For the text-containing cell, return its midpoint in [X, Y] coordinate format. 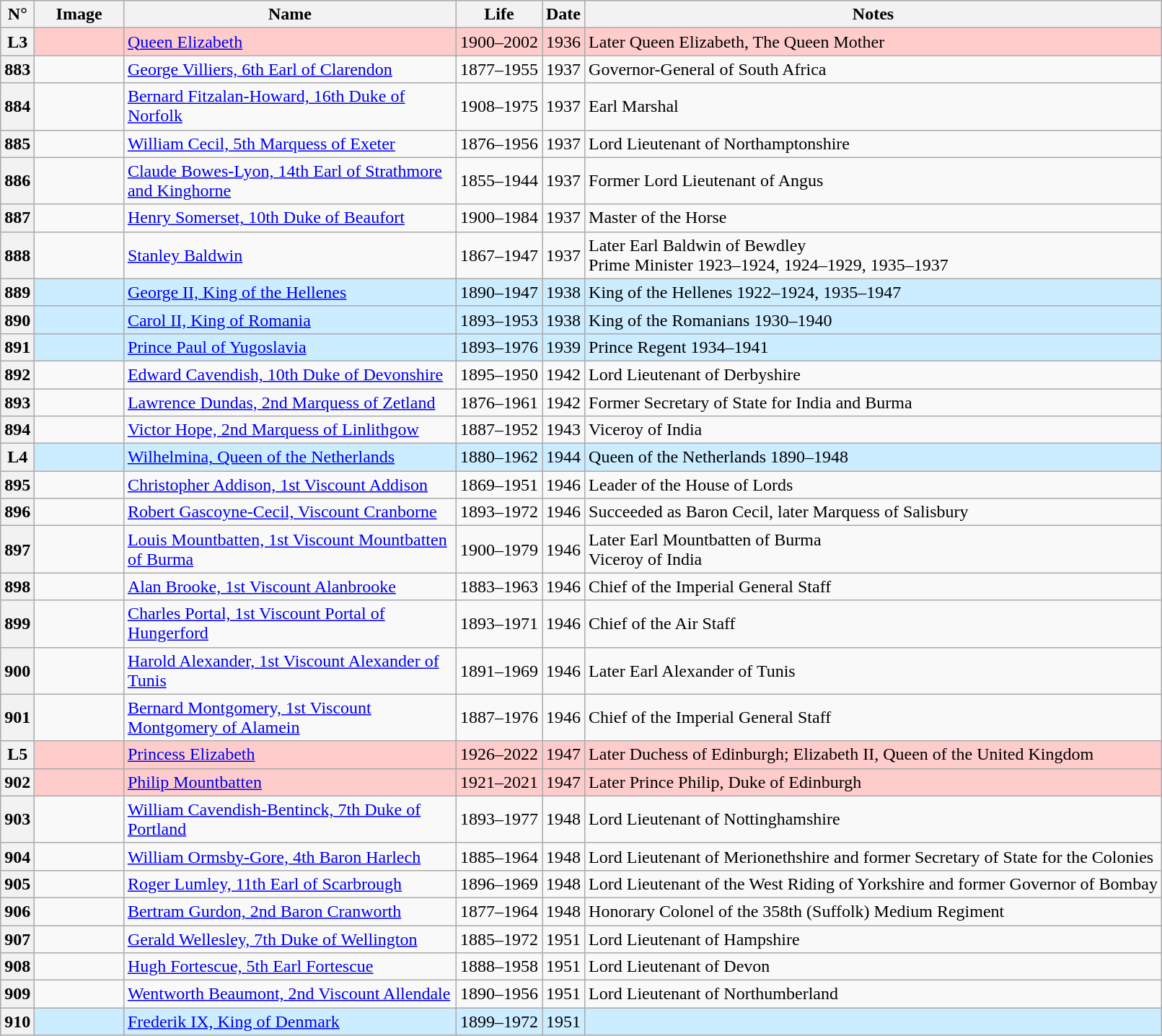
Succeeded as Baron Cecil, later Marquess of Salisbury [873, 512]
Charles Portal, 1st Viscount Portal of Hungerford [290, 623]
Bernard Fitzalan-Howard, 16th Duke of Norfolk [290, 107]
901 [17, 717]
910 [17, 1022]
Lord Lieutenant of Northamptonshire [873, 144]
Date [564, 14]
Honorary Colonel of the 358th (Suffolk) Medium Regiment [873, 911]
Bertram Gurdon, 2nd Baron Cranworth [290, 911]
Later Earl Alexander of Tunis [873, 671]
William Cecil, 5th Marquess of Exeter [290, 144]
Queen of the Netherlands 1890–1948 [873, 457]
888 [17, 255]
909 [17, 994]
Roger Lumley, 11th Earl of Scarbrough [290, 884]
1876–1956 [499, 144]
Wilhelmina, Queen of the Netherlands [290, 457]
1877–1964 [499, 911]
William Cavendish-Bentinck, 7th Duke of Portland [290, 820]
Lord Lieutenant of Derbyshire [873, 374]
1893–1976 [499, 347]
905 [17, 884]
1893–1972 [499, 512]
894 [17, 430]
Prince Paul of Yugoslavia [290, 347]
Bernard Montgomery, 1st Viscount Montgomery of Alamein [290, 717]
1944 [564, 457]
Later Queen Elizabeth, The Queen Mother [873, 42]
L5 [17, 755]
Edward Cavendish, 10th Duke of Devonshire [290, 374]
1867–1947 [499, 255]
1887–1952 [499, 430]
1869–1951 [499, 485]
Earl Marshal [873, 107]
1921–2021 [499, 782]
Lord Lieutenant of Merionethshire and former Secretary of State for the Colonies [873, 856]
1943 [564, 430]
1908–1975 [499, 107]
897 [17, 550]
889 [17, 292]
Claude Bowes-Lyon, 14th Earl of Strathmore and Kinghorne [290, 180]
Former Lord Lieutenant of Angus [873, 180]
1939 [564, 347]
Lawrence Dundas, 2nd Marquess of Zetland [290, 402]
884 [17, 107]
890 [17, 320]
898 [17, 587]
Queen Elizabeth [290, 42]
1936 [564, 42]
906 [17, 911]
1855–1944 [499, 180]
Governor-General of South Africa [873, 69]
Prince Regent 1934–1941 [873, 347]
895 [17, 485]
Victor Hope, 2nd Marquess of Linlithgow [290, 430]
883 [17, 69]
Gerald Wellesley, 7th Duke of Wellington [290, 939]
Name [290, 14]
900 [17, 671]
902 [17, 782]
1895–1950 [499, 374]
N° [17, 14]
Lord Lieutenant of Devon [873, 967]
Lord Lieutenant of Hampshire [873, 939]
William Ormsby-Gore, 4th Baron Harlech [290, 856]
Harold Alexander, 1st Viscount Alexander of Tunis [290, 671]
1900–2002 [499, 42]
1899–1972 [499, 1022]
1891–1969 [499, 671]
Lord Lieutenant of the West Riding of Yorkshire and former Governor of Bombay [873, 884]
King of the Romanians 1930–1940 [873, 320]
1893–1971 [499, 623]
886 [17, 180]
L3 [17, 42]
Stanley Baldwin [290, 255]
Henry Somerset, 10th Duke of Beaufort [290, 218]
1896–1969 [499, 884]
Christopher Addison, 1st Viscount Addison [290, 485]
Leader of the House of Lords [873, 485]
887 [17, 218]
Later Earl Baldwin of BewdleyPrime Minister 1923–1924, 1924–1929, 1935–1937 [873, 255]
King of the Hellenes 1922–1924, 1935–1947 [873, 292]
1887–1976 [499, 717]
1926–2022 [499, 755]
893 [17, 402]
Hugh Fortescue, 5th Earl Fortescue [290, 967]
896 [17, 512]
1885–1964 [499, 856]
1890–1956 [499, 994]
Life [499, 14]
Former Secretary of State for India and Burma [873, 402]
1877–1955 [499, 69]
Image [79, 14]
Alan Brooke, 1st Viscount Alanbrooke [290, 587]
1893–1953 [499, 320]
885 [17, 144]
Lord Lieutenant of Northumberland [873, 994]
Philip Mountbatten [290, 782]
Robert Gascoyne-Cecil, Viscount Cranborne [290, 512]
George II, King of the Hellenes [290, 292]
892 [17, 374]
Master of the Horse [873, 218]
Notes [873, 14]
Later Duchess of Edinburgh; Elizabeth II, Queen of the United Kingdom [873, 755]
Frederik IX, King of Denmark [290, 1022]
1888–1958 [499, 967]
908 [17, 967]
Louis Mountbatten, 1st Viscount Mountbatten of Burma [290, 550]
Carol II, King of Romania [290, 320]
L4 [17, 457]
1876–1961 [499, 402]
Viceroy of India [873, 430]
1880–1962 [499, 457]
903 [17, 820]
1890–1947 [499, 292]
1893–1977 [499, 820]
Princess Elizabeth [290, 755]
891 [17, 347]
Later Prince Philip, Duke of Edinburgh [873, 782]
907 [17, 939]
899 [17, 623]
1885–1972 [499, 939]
Chief of the Air Staff [873, 623]
1883–1963 [499, 587]
1900–1984 [499, 218]
Later Earl Mountbatten of BurmaViceroy of India [873, 550]
Lord Lieutenant of Nottinghamshire [873, 820]
Wentworth Beaumont, 2nd Viscount Allendale [290, 994]
1900–1979 [499, 550]
904 [17, 856]
George Villiers, 6th Earl of Clarendon [290, 69]
